Determine the [x, y] coordinate at the center of the cell enclosing the given text.  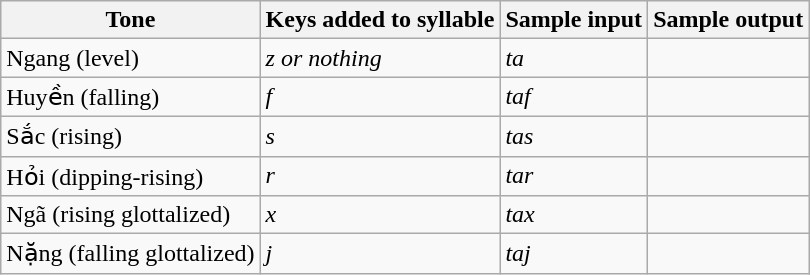
tar [574, 176]
Hỏi (dipping-rising) [130, 176]
Sắc (rising) [130, 136]
Sample input [574, 20]
taf [574, 97]
Keys added to syllable [380, 20]
taj [574, 254]
j [380, 254]
s [380, 136]
Ngã (rising glottalized) [130, 215]
Nặng (falling glottalized) [130, 254]
f [380, 97]
z or nothing [380, 58]
tax [574, 215]
Tone [130, 20]
Huyền (falling) [130, 97]
r [380, 176]
x [380, 215]
Ngang (level) [130, 58]
Sample output [728, 20]
ta [574, 58]
tas [574, 136]
